Determine the (X, Y) coordinate at the center of the cell enclosing the given text.  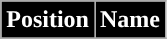
Name (130, 20)
Position (48, 20)
